For the text-containing cell, return its midpoint in (x, y) coordinate format. 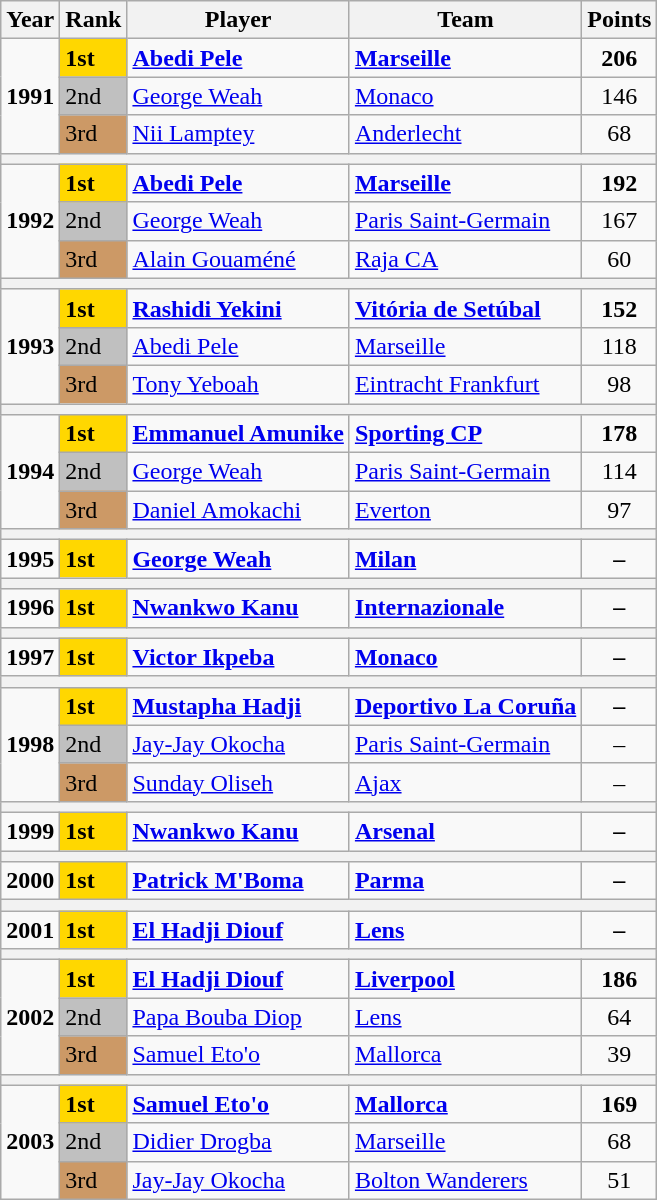
Ajax (465, 782)
Rank (94, 20)
97 (620, 510)
Everton (465, 510)
186 (620, 979)
118 (620, 346)
Emmanuel Amunike (238, 434)
2002 (30, 1017)
Anderlecht (465, 134)
114 (620, 472)
169 (620, 1104)
192 (620, 183)
2000 (30, 881)
Patrick M'Boma (238, 881)
Internazionale (465, 608)
Arsenal (465, 831)
Mustapha Hadji (238, 706)
Eintracht Frankfurt (465, 384)
60 (620, 259)
Team (465, 20)
206 (620, 58)
Liverpool (465, 979)
1994 (30, 472)
Raja CA (465, 259)
1992 (30, 221)
Tony Yeboah (238, 384)
Bolton Wanderers (465, 1180)
Victor Ikpeba (238, 657)
64 (620, 1017)
98 (620, 384)
1995 (30, 559)
Deportivo La Coruña (465, 706)
39 (620, 1055)
2003 (30, 1142)
Didier Drogba (238, 1142)
Nii Lamptey (238, 134)
51 (620, 1180)
Daniel Amokachi (238, 510)
Player (238, 20)
1997 (30, 657)
Alain Gouaméné (238, 259)
Points (620, 20)
1993 (30, 346)
Papa Bouba Diop (238, 1017)
178 (620, 434)
152 (620, 308)
1999 (30, 831)
Rashidi Yekini (238, 308)
167 (620, 221)
Milan (465, 559)
1991 (30, 96)
2001 (30, 930)
Vitória de Setúbal (465, 308)
Year (30, 20)
Sporting CP (465, 434)
146 (620, 96)
1996 (30, 608)
Parma (465, 881)
Sunday Oliseh (238, 782)
1998 (30, 744)
